Return the [X, Y] coordinate for the center point of the cell that contains the specified text.  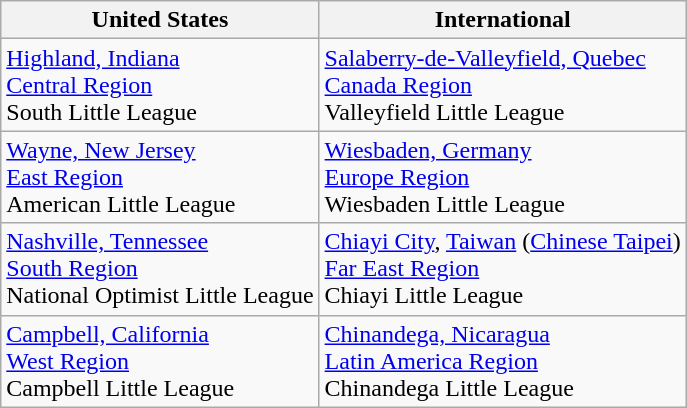
Wiesbaden, GermanyEurope RegionWiesbaden Little League [502, 177]
International [502, 20]
Chinandega, NicaraguaLatin America RegionChinandega Little League [502, 361]
Highland, IndianaCentral RegionSouth Little League [160, 85]
Campbell, CaliforniaWest RegionCampbell Little League [160, 361]
Chiayi City, Taiwan (Chinese Taipei)Far East RegionChiayi Little League [502, 269]
Salaberry-de-Valleyfield, Quebec Canada RegionValleyfield Little League [502, 85]
Nashville, TennesseeSouth RegionNational Optimist Little League [160, 269]
Wayne, New JerseyEast RegionAmerican Little League [160, 177]
United States [160, 20]
